Return [x, y] of the center of cell containing provided text 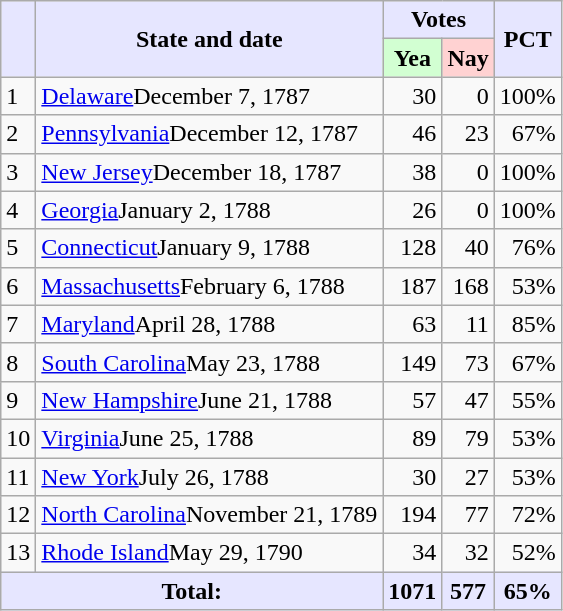
Nay [468, 58]
North CarolinaNovember 21, 1789 [210, 515]
1071 [412, 591]
PCT [528, 39]
VirginiaJune 25, 1788 [210, 438]
32 [468, 553]
10 [18, 438]
South CarolinaMay 23, 1788 [210, 362]
2 [18, 134]
Votes [438, 20]
12 [18, 515]
577 [468, 591]
46 [412, 134]
76% [528, 248]
Rhode IslandMay 29, 1790 [210, 553]
73 [468, 362]
65% [528, 591]
34 [412, 553]
187 [412, 286]
ConnecticutJanuary 9, 1788 [210, 248]
168 [468, 286]
79 [468, 438]
Total: [192, 591]
194 [412, 515]
47 [468, 400]
GeorgiaJanuary 2, 1788 [210, 210]
149 [412, 362]
9 [18, 400]
57 [412, 400]
DelawareDecember 7, 1787 [210, 96]
New HampshireJune 21, 1788 [210, 400]
63 [412, 324]
38 [412, 172]
New YorkJuly 26, 1788 [210, 477]
MarylandApril 28, 1788 [210, 324]
8 [18, 362]
Yea [412, 58]
1 [18, 96]
85% [528, 324]
7 [18, 324]
State and date [210, 39]
72% [528, 515]
52% [528, 553]
77 [468, 515]
5 [18, 248]
13 [18, 553]
23 [468, 134]
26 [412, 210]
55% [528, 400]
4 [18, 210]
3 [18, 172]
MassachusettsFebruary 6, 1788 [210, 286]
89 [412, 438]
128 [412, 248]
New JerseyDecember 18, 1787 [210, 172]
40 [468, 248]
6 [18, 286]
27 [468, 477]
PennsylvaniaDecember 12, 1787 [210, 134]
